Return the (x, y) coordinate for the center point of the cell that contains the specified text.  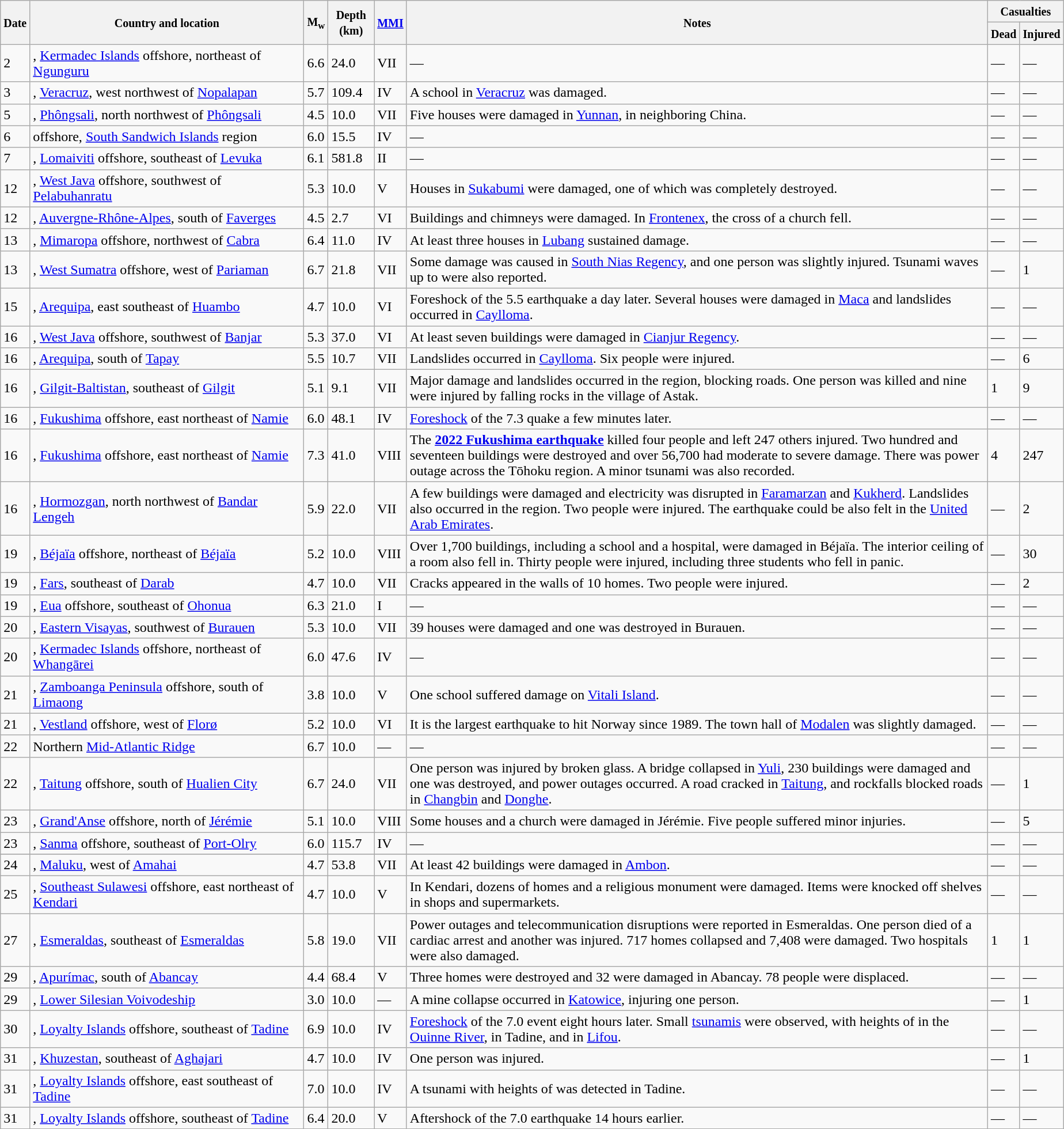
Country and location (167, 22)
3 (15, 93)
I (390, 605)
3.0 (316, 999)
, Kermadec Islands offshore, northeast of Ngunguru (167, 63)
Injured (1042, 33)
15.5 (351, 137)
, Southeast Sulawesi offshore, east northeast of Kendari (167, 895)
7.0 (316, 1089)
2.7 (351, 218)
It is the largest earthquake to hit Norway since 1989. The town hall of Modalen was slightly damaged. (697, 724)
, West Sumatra offshore, west of Pariaman (167, 270)
5.8 (316, 940)
, Khuzestan, southeast of Aghajari (167, 1059)
10.7 (351, 359)
, Loyalty Islands offshore, east southeast of Tadine (167, 1089)
15 (15, 306)
6.6 (316, 63)
5.5 (316, 359)
Foreshock of the 7.3 quake a few minutes later. (697, 418)
53.8 (351, 865)
Some damage was caused in South Nias Regency, and one person was slightly injured. Tsunami waves up to were also reported. (697, 270)
, Zamboanga Peninsula offshore, south of Limaong (167, 695)
Date (15, 22)
Some houses and a church were damaged in Jérémie. Five people suffered minor injuries. (697, 821)
Notes (697, 22)
7.3 (316, 456)
9.1 (351, 388)
, Taitung offshore, south of Hualien City (167, 783)
, Kermadec Islands offshore, northeast of Whangārei (167, 657)
48.1 (351, 418)
37.0 (351, 337)
, Esmeraldas, southeast of Esmeraldas (167, 940)
22.0 (351, 509)
offshore, South Sandwich Islands region (167, 137)
6.1 (316, 158)
, West Java offshore, southwest of Banjar (167, 337)
Houses in Sukabumi were damaged, one of which was completely destroyed. (697, 188)
Depth (km) (351, 22)
11.0 (351, 240)
25 (15, 895)
, West Java offshore, southwest of Pelabuhanratu (167, 188)
, Sanma offshore, southeast of Port-Olry (167, 843)
, Eua offshore, southeast of Ohonua (167, 605)
47.6 (351, 657)
, Grand'Anse offshore, north of Jérémie (167, 821)
27 (15, 940)
39 houses were damaged and one was destroyed in Burauen. (697, 627)
, Gilgit-Baltistan, southeast of Gilgit (167, 388)
3.8 (316, 695)
20.0 (351, 1118)
, Arequipa, south of Tapay (167, 359)
6.3 (316, 605)
Five houses were damaged in Yunnan, in neighboring China. (697, 115)
, Eastern Visayas, southwest of Burauen (167, 627)
115.7 (351, 843)
109.4 (351, 93)
At least 42 buildings were damaged in Ambon. (697, 865)
Aftershock of the 7.0 earthquake 14 hours earlier. (697, 1118)
Three homes were destroyed and 32 were damaged in Abancay. 78 people were displaced. (697, 978)
Casualties (1025, 12)
Buildings and chimneys were damaged. In Frontenex, the cross of a church fell. (697, 218)
A school in Veracruz was damaged. (697, 93)
6.9 (316, 1029)
, Auvergne-Rhône-Alpes, south of Faverges (167, 218)
MMI (390, 22)
, Béjaïa offshore, northeast of Béjaïa (167, 554)
68.4 (351, 978)
At least three houses in Lubang sustained damage. (697, 240)
4 (1004, 456)
, Arequipa, east southeast of Huambo (167, 306)
Landslides occurred in Caylloma. Six people were injured. (697, 359)
Foreshock of the 7.0 event eight hours later. Small tsunamis were observed, with heights of in the Ouinne River, in Tadine, and in Lifou. (697, 1029)
19.0 (351, 940)
A mine collapse occurred in Katowice, injuring one person. (697, 999)
One person was injured. (697, 1059)
, Veracruz, west northwest of Nopalapan (167, 93)
Foreshock of the 5.5 earthquake a day later. Several houses were damaged in Maca and landslides occurred in Caylloma. (697, 306)
, Apurímac, south of Abancay (167, 978)
5.7 (316, 93)
, Hormozgan, north northwest of Bandar Lengeh (167, 509)
A tsunami with heights of was detected in Tadine. (697, 1089)
At least seven buildings were damaged in Cianjur Regency. (697, 337)
In Kendari, dozens of homes and a religious monument were damaged. Items were knocked off shelves in shops and supermarkets. (697, 895)
Dead (1004, 33)
, Vestland offshore, west of Florø (167, 724)
581.8 (351, 158)
, Mimaropa offshore, northwest of Cabra (167, 240)
4.4 (316, 978)
5.9 (316, 509)
Cracks appeared in the walls of 10 homes. Two people were injured. (697, 584)
, Fars, southeast of Darab (167, 584)
, Maluku, west of Amahai (167, 865)
One school suffered damage on Vitali Island. (697, 695)
, Lower Silesian Voivodeship (167, 999)
41.0 (351, 456)
7 (15, 158)
9 (1042, 388)
21.8 (351, 270)
Mw (316, 22)
24 (15, 865)
II (390, 158)
Northern Mid-Atlantic Ridge (167, 746)
21.0 (351, 605)
, Lomaiviti offshore, southeast of Levuka (167, 158)
, Phôngsali, north northwest of Phôngsali (167, 115)
247 (1042, 456)
